Identify which cell holds the provided text, then report its (X, Y) central coordinate. 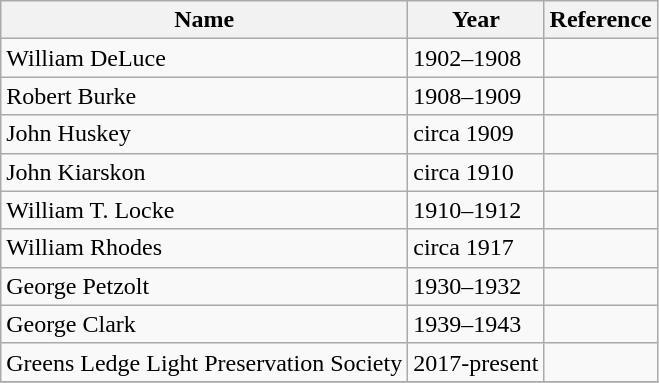
John Huskey (204, 134)
Robert Burke (204, 96)
1930–1932 (476, 286)
circa 1909 (476, 134)
William DeLuce (204, 58)
Name (204, 20)
1910–1912 (476, 210)
1908–1909 (476, 96)
George Petzolt (204, 286)
John Kiarskon (204, 172)
George Clark (204, 324)
1939–1943 (476, 324)
Greens Ledge Light Preservation Society (204, 362)
William T. Locke (204, 210)
circa 1910 (476, 172)
Reference (600, 20)
1902–1908 (476, 58)
2017-present (476, 362)
circa 1917 (476, 248)
William Rhodes (204, 248)
Year (476, 20)
